Determine the (x, y) coordinate at the center of the cell enclosing the given text.  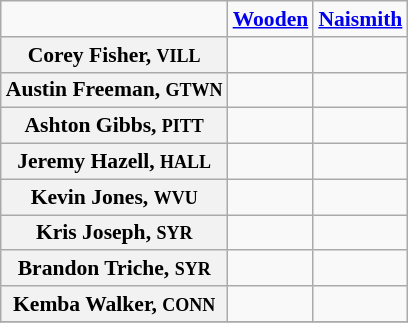
Naismith (360, 19)
Ashton Gibbs, PITT (114, 126)
Brandon Triche, SYR (114, 269)
Kris Joseph, SYR (114, 233)
Wooden (271, 19)
Jeremy Hazell, HALL (114, 162)
Corey Fisher, VILL (114, 55)
Kevin Jones, WVU (114, 197)
Kemba Walker, CONN (114, 304)
Austin Freeman, GTWN (114, 90)
